Return the (X, Y) coordinate for the center point of the cell that contains the specified text.  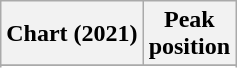
Chart (2021) (72, 34)
Peak position (189, 34)
